Identify which cell holds the provided text, then report its [X, Y] central coordinate. 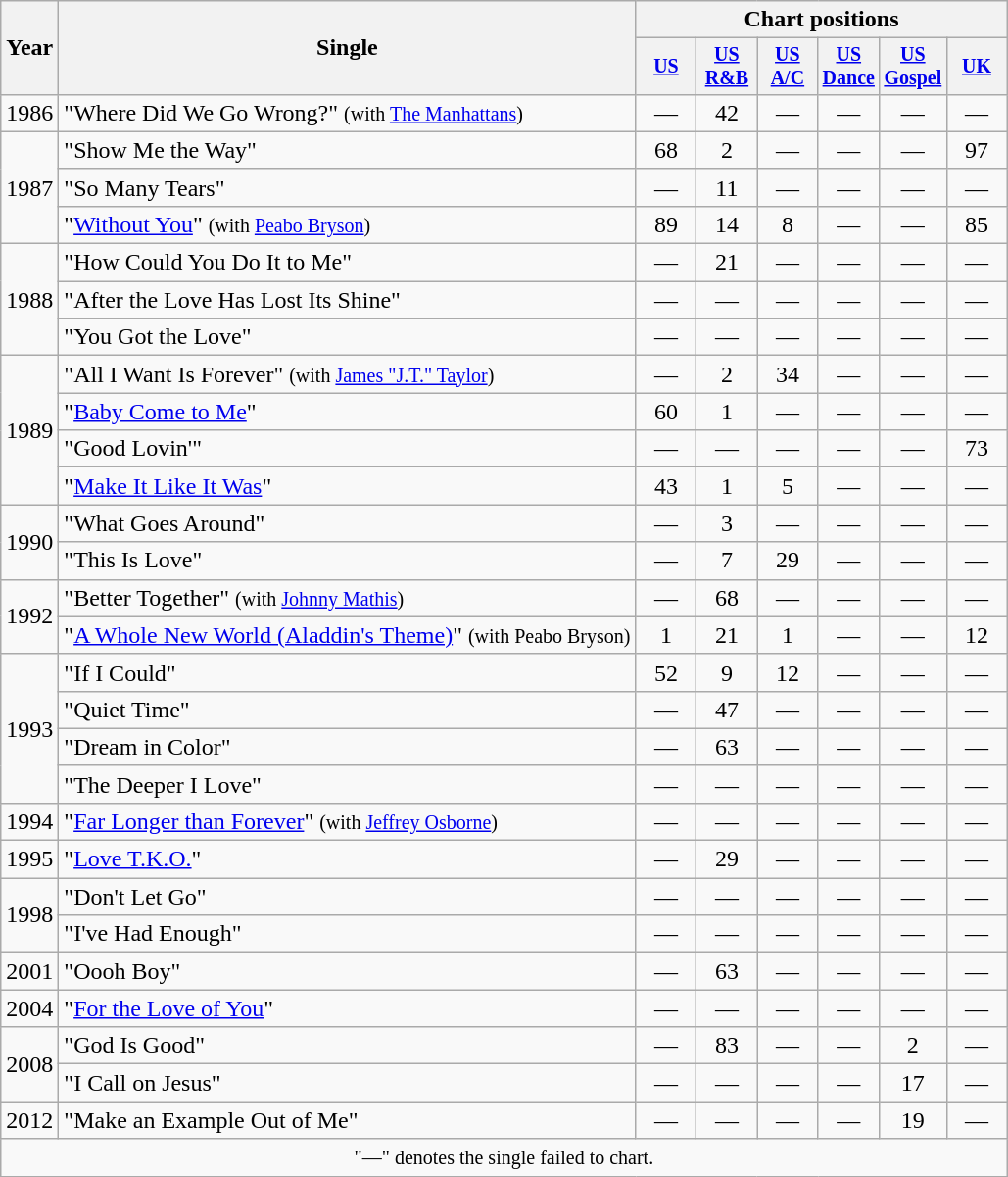
97 [977, 150]
"God Is Good" [347, 1046]
US A/C [788, 67]
5 [788, 486]
1998 [29, 915]
"—" denotes the single failed to chart. [504, 1157]
Single [347, 48]
"How Could You Do It to Me" [347, 263]
"Make an Example Out of Me" [347, 1120]
60 [666, 412]
Chart positions [821, 20]
8 [788, 224]
"Quiet Time" [347, 710]
89 [666, 224]
3 [727, 523]
19 [913, 1120]
"If I Could" [347, 672]
1993 [29, 728]
Year [29, 48]
"I've Had Enough" [347, 934]
US Dance [848, 67]
"Better Together" (with Johnny Mathis) [347, 598]
1986 [29, 113]
7 [727, 561]
"Don't Let Go" [347, 897]
"Good Lovin'" [347, 449]
"This Is Love" [347, 561]
"All I Want Is Forever" (with James "J.T." Taylor) [347, 374]
"Show Me the Way" [347, 150]
"So Many Tears" [347, 187]
1990 [29, 542]
"A Whole New World (Aladdin's Theme)" (with Peabo Bryson) [347, 635]
9 [727, 672]
85 [977, 224]
1995 [29, 859]
1987 [29, 187]
2012 [29, 1120]
"Baby Come to Me" [347, 412]
1989 [29, 430]
2001 [29, 971]
"Dream in Color" [347, 747]
17 [913, 1083]
"What Goes Around" [347, 523]
"Make It Like It Was" [347, 486]
"After the Love Has Lost Its Shine" [347, 300]
1988 [29, 300]
US [666, 67]
"Love T.K.O." [347, 859]
43 [666, 486]
2004 [29, 1008]
"Oooh Boy" [347, 971]
"Without You" (with Peabo Bryson) [347, 224]
1994 [29, 821]
42 [727, 113]
"Where Did We Go Wrong?" (with The Manhattans) [347, 113]
1992 [29, 616]
"The Deeper I Love" [347, 784]
34 [788, 374]
83 [727, 1046]
11 [727, 187]
"You Got the Love" [347, 337]
UK [977, 67]
52 [666, 672]
US R&B [727, 67]
"For the Love of You" [347, 1008]
"I Call on Jesus" [347, 1083]
2008 [29, 1064]
47 [727, 710]
73 [977, 449]
US Gospel [913, 67]
"Far Longer than Forever" (with Jeffrey Osborne) [347, 821]
14 [727, 224]
